Provide the [X, Y] coordinate of the cell's center where the given text is located.  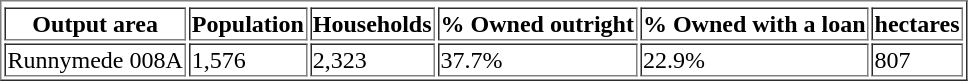
Households [372, 24]
Runnymede 008A [94, 60]
% Owned outright [538, 24]
22.9% [754, 60]
1,576 [248, 60]
Output area [94, 24]
37.7% [538, 60]
2,323 [372, 60]
807 [918, 60]
% Owned with a loan [754, 24]
hectares [918, 24]
Population [248, 24]
